Search for the cell housing the specified text and yield its (x, y) center coordinate. 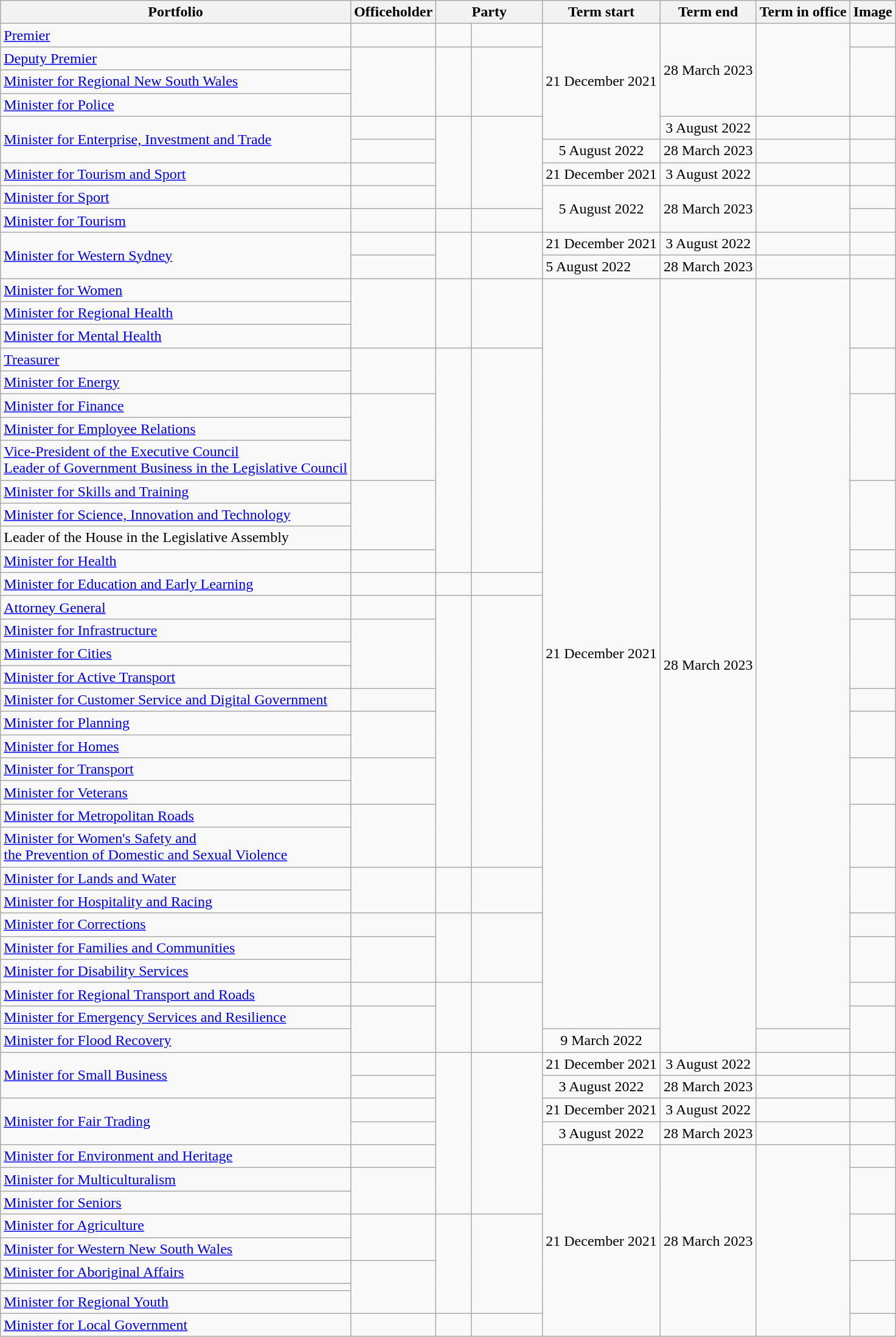
Image (872, 12)
Minister for Tourism and Sport (176, 174)
Minister for Western New South Wales (176, 1249)
Minister for Mental Health (176, 336)
Minister for Corrections (176, 925)
Minister for Women's Safety andthe Prevention of Domestic and Sexual Violence (176, 847)
Minister for Hospitality and Racing (176, 901)
Minister for Women (176, 290)
Term start (602, 12)
Minister for Health (176, 561)
Minister for Emergency Services and Resilience (176, 1017)
Minister for Finance (176, 406)
Attorney General (176, 607)
Minister for Regional Youth (176, 1302)
Minister for Local Government (176, 1325)
Minister for Fair Trading (176, 1122)
Minister for Active Transport (176, 677)
Minister for Flood Recovery (176, 1040)
Minister for Transport (176, 769)
Minister for Disability Services (176, 971)
Officeholder (393, 12)
Minister for Employee Relations (176, 429)
Party (489, 12)
Minister for Science, Innovation and Technology (176, 515)
Minister for Families and Communities (176, 948)
Leader of the House in the Legislative Assembly (176, 538)
Minister for Police (176, 105)
Treasurer (176, 359)
Minister for Energy (176, 383)
Deputy Premier (176, 58)
Minister for Multiculturalism (176, 1179)
Minister for Metropolitan Roads (176, 816)
Minister for Education and Early Learning (176, 584)
Minister for Cities (176, 653)
Term in office (803, 12)
Minister for Tourism (176, 220)
Portfolio (176, 12)
Premier (176, 35)
Minister for Veterans (176, 793)
Minister for Environment and Heritage (176, 1156)
Minister for Skills and Training (176, 491)
Minister for Aboriginal Affairs (176, 1272)
Minister for Planning (176, 723)
Minister for Homes (176, 746)
Minister for Western Sydney (176, 255)
Minister for Regional Health (176, 313)
Minister for Regional New South Wales (176, 82)
Minister for Seniors (176, 1203)
9 March 2022 (602, 1040)
Term end (708, 12)
Minister for Agriculture (176, 1226)
Minister for Small Business (176, 1075)
Minister for Enterprise, Investment and Trade (176, 139)
Minister for Lands and Water (176, 878)
Minister for Infrastructure (176, 630)
Minister for Sport (176, 197)
Vice-President of the Executive CouncilLeader of Government Business in the Legislative Council (176, 460)
Minister for Customer Service and Digital Government (176, 700)
Minister for Regional Transport and Roads (176, 994)
